Return the (X, Y) coordinate for the center point of the cell that contains the specified text.  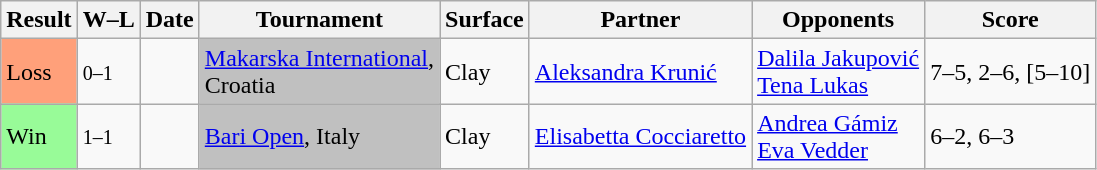
Bari Open, Italy (319, 136)
0–1 (108, 72)
7–5, 2–6, [5–10] (1010, 72)
Tournament (319, 20)
W–L (108, 20)
Makarska International, Croatia (319, 72)
Dalila Jakupović Tena Lukas (838, 72)
Andrea Gámiz Eva Vedder (838, 136)
Surface (485, 20)
Date (170, 20)
Aleksandra Krunić (640, 72)
6–2, 6–3 (1010, 136)
Result (39, 20)
1–1 (108, 136)
Opponents (838, 20)
Score (1010, 20)
Win (39, 136)
Loss (39, 72)
Partner (640, 20)
Elisabetta Cocciaretto (640, 136)
